Output the (x, y) coordinate of the center of the cell containing the given text.  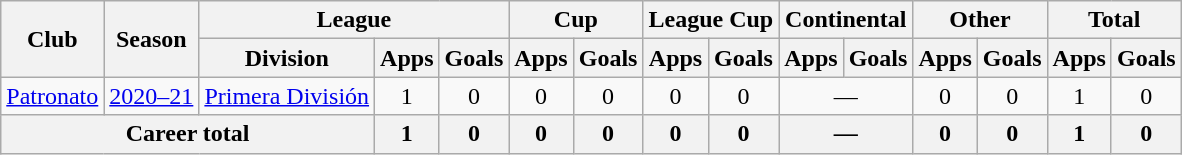
Other (980, 20)
Primera División (287, 96)
League (354, 20)
League Cup (711, 20)
Cup (576, 20)
Division (287, 58)
Career total (188, 134)
Continental (846, 20)
Patronato (52, 96)
Club (52, 39)
2020–21 (152, 96)
Total (1114, 20)
Season (152, 39)
